Locate the cell with the specified text and output its [X, Y] center coordinate. 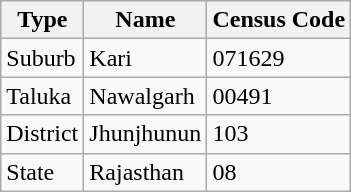
District [42, 134]
State [42, 172]
Rajasthan [146, 172]
Type [42, 20]
Jhunjhunun [146, 134]
103 [279, 134]
08 [279, 172]
Taluka [42, 96]
00491 [279, 96]
Kari [146, 58]
Suburb [42, 58]
071629 [279, 58]
Census Code [279, 20]
Nawalgarh [146, 96]
Name [146, 20]
